Search for the cell housing the specified text and yield its (X, Y) center coordinate. 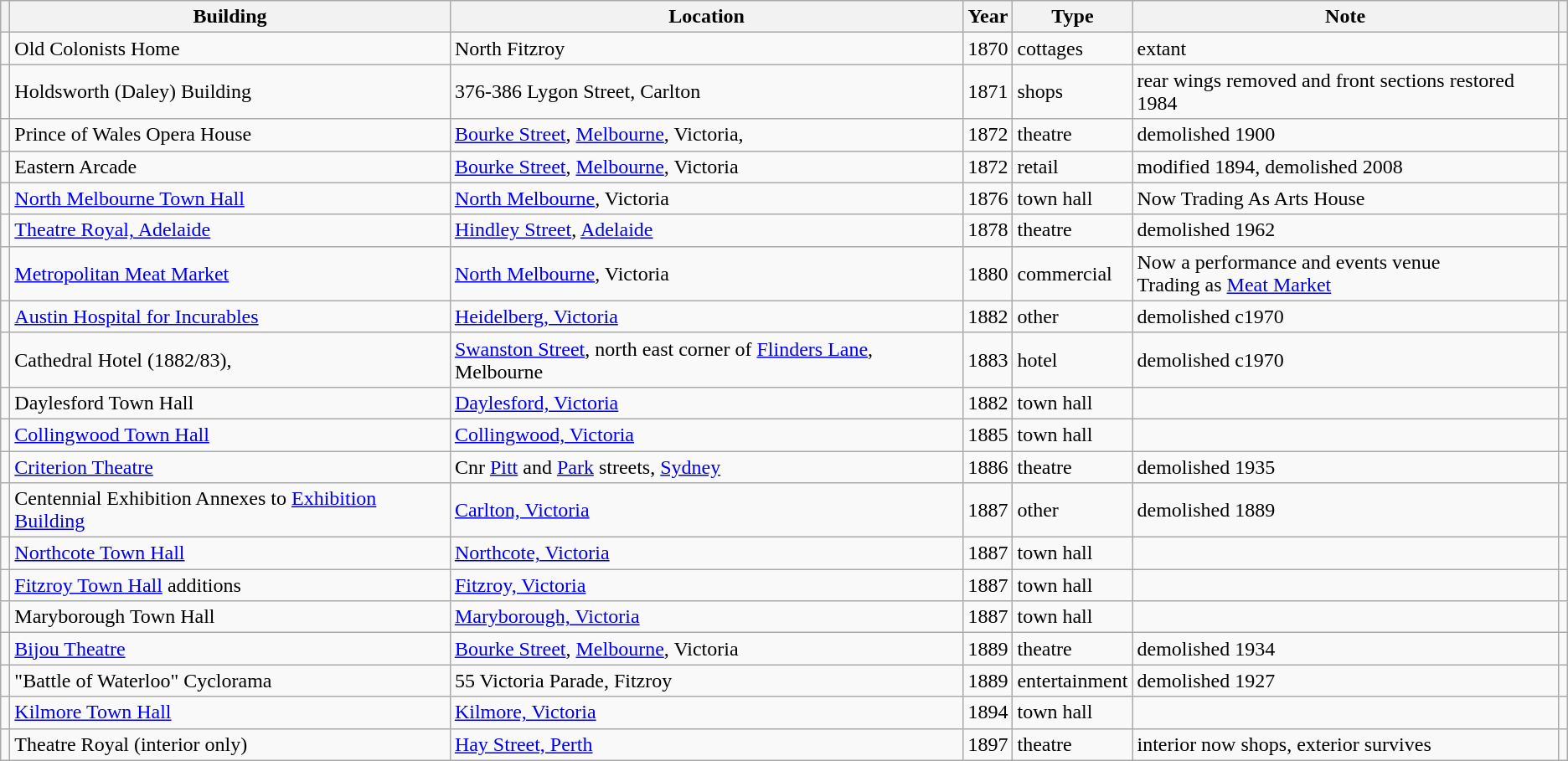
commercial (1072, 273)
modified 1894, demolished 2008 (1345, 167)
Heidelberg, Victoria (707, 316)
Daylesford Town Hall (230, 403)
"Battle of Waterloo" Cyclorama (230, 681)
55 Victoria Parade, Fitzroy (707, 681)
Swanston Street, north east corner of Flinders Lane, Melbourne (707, 360)
Maryborough Town Hall (230, 617)
Collingwood, Victoria (707, 434)
North Melbourne Town Hall (230, 198)
Maryborough, Victoria (707, 617)
376-386 Lygon Street, Carlton (707, 92)
North Fitzroy (707, 49)
1885 (988, 434)
1883 (988, 360)
extant (1345, 49)
Prince of Wales Opera House (230, 135)
shops (1072, 92)
Old Colonists Home (230, 49)
Metropolitan Meat Market (230, 273)
Kilmore, Victoria (707, 712)
Cathedral Hotel (1882/83), (230, 360)
demolished 1900 (1345, 135)
demolished 1962 (1345, 230)
Note (1345, 17)
1878 (988, 230)
demolished 1889 (1345, 511)
hotel (1072, 360)
Hay Street, Perth (707, 744)
1897 (988, 744)
Cnr Pitt and Park streets, Sydney (707, 466)
1871 (988, 92)
1876 (988, 198)
demolished 1935 (1345, 466)
Type (1072, 17)
Location (707, 17)
Northcote, Victoria (707, 553)
Year (988, 17)
demolished 1934 (1345, 649)
Collingwood Town Hall (230, 434)
Criterion Theatre (230, 466)
Austin Hospital for Incurables (230, 316)
Fitzroy, Victoria (707, 585)
rear wings removed and front sections restored 1984 (1345, 92)
Bijou Theatre (230, 649)
Theatre Royal, Adelaide (230, 230)
Holdsworth (Daley) Building (230, 92)
cottages (1072, 49)
Fitzroy Town Hall additions (230, 585)
demolished 1927 (1345, 681)
Now a performance and events venueTrading as Meat Market (1345, 273)
retail (1072, 167)
Centennial Exhibition Annexes to Exhibition Building (230, 511)
interior now shops, exterior survives (1345, 744)
1886 (988, 466)
Eastern Arcade (230, 167)
entertainment (1072, 681)
Carlton, Victoria (707, 511)
Theatre Royal (interior only) (230, 744)
Building (230, 17)
Daylesford, Victoria (707, 403)
Hindley Street, Adelaide (707, 230)
Kilmore Town Hall (230, 712)
1894 (988, 712)
1880 (988, 273)
Northcote Town Hall (230, 553)
Now Trading As Arts House (1345, 198)
1870 (988, 49)
Bourke Street, Melbourne, Victoria, (707, 135)
